Return (X, Y) of the center of cell containing provided text 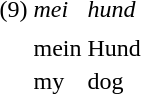
mein (58, 48)
